For the text-containing cell, return its midpoint in [X, Y] coordinate format. 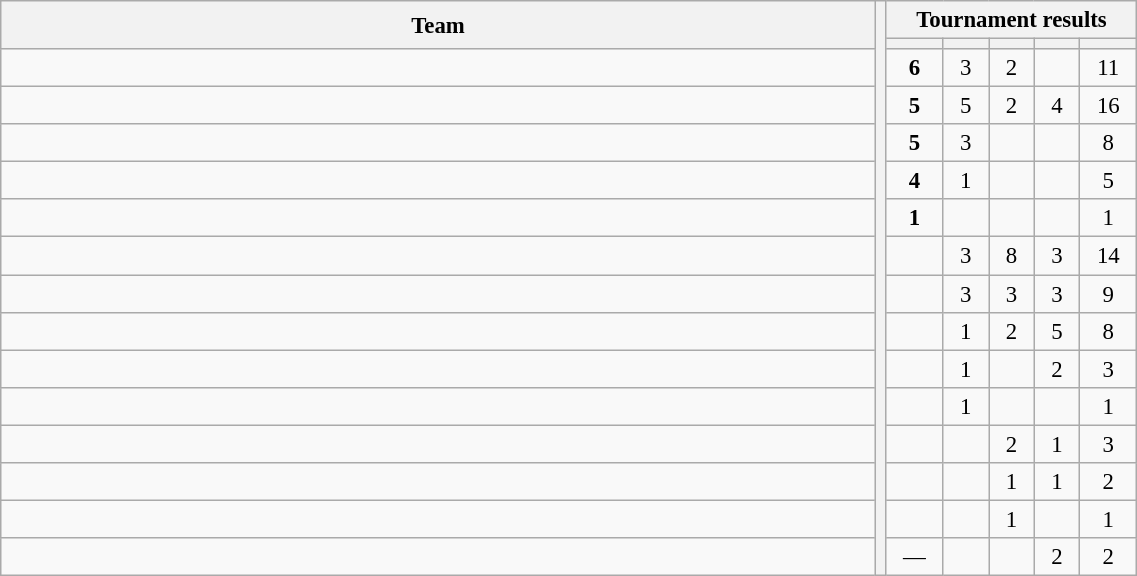
16 [1108, 106]
11 [1108, 68]
6 [914, 68]
9 [1108, 294]
14 [1108, 256]
Team [438, 25]
Tournament results [1012, 20]
— [914, 557]
